From the cell containing the given text, extract its center point as (X, Y) coordinate. 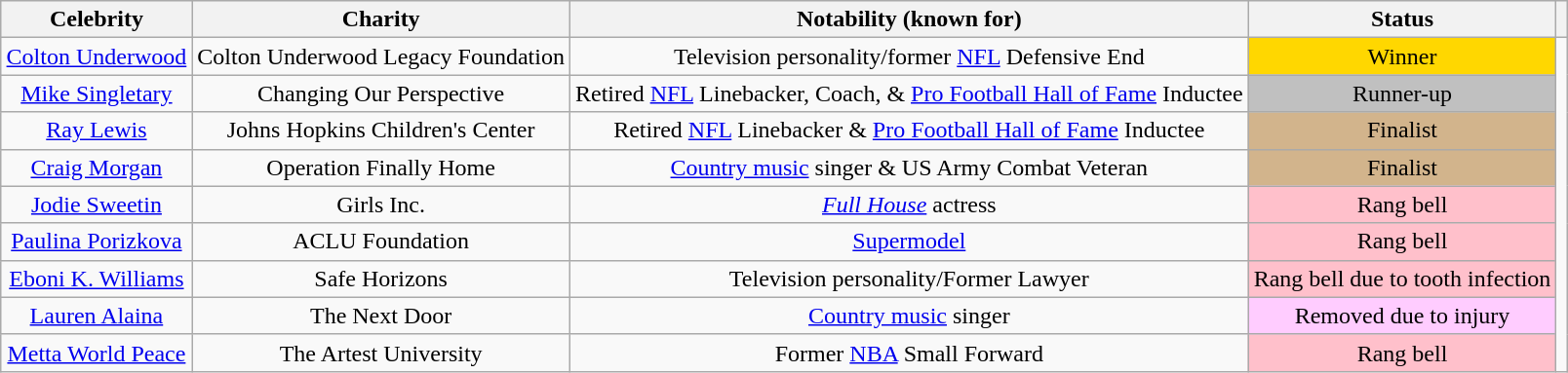
Eboni K. Williams (97, 279)
Country music singer (909, 316)
Television personality/Former Lawyer (909, 279)
Status (1402, 19)
Paulina Porizkova (97, 242)
Television personality/former NFL Defensive End (909, 56)
Rang bell due to tooth infection (1402, 279)
Girls Inc. (381, 205)
The Next Door (381, 316)
Mike Singletary (97, 93)
Winner (1402, 56)
Safe Horizons (381, 279)
Colton Underwood (97, 56)
ACLU Foundation (381, 242)
Celebrity (97, 19)
Metta World Peace (97, 353)
Changing Our Perspective (381, 93)
Removed due to injury (1402, 316)
Supermodel (909, 242)
Ray Lewis (97, 131)
Notability (known for) (909, 19)
Jodie Sweetin (97, 205)
Retired NFL Linebacker, Coach, & Pro Football Hall of Fame Inductee (909, 93)
Craig Morgan (97, 168)
The Artest University (381, 353)
Lauren Alaina (97, 316)
Full House actress (909, 205)
Colton Underwood Legacy Foundation (381, 56)
Johns Hopkins Children's Center (381, 131)
Former NBA Small Forward (909, 353)
Charity (381, 19)
Retired NFL Linebacker & Pro Football Hall of Fame Inductee (909, 131)
Country music singer & US Army Combat Veteran (909, 168)
Runner-up (1402, 93)
Operation Finally Home (381, 168)
